Locate the cell with the specified text and output its [X, Y] center coordinate. 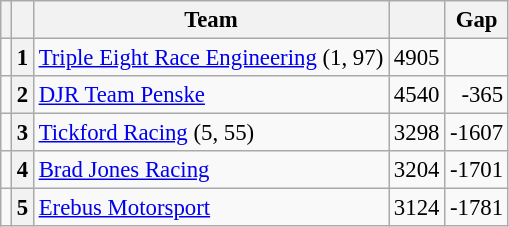
4905 [417, 58]
Gap [477, 20]
Team [210, 20]
-365 [477, 95]
Triple Eight Race Engineering (1, 97) [210, 58]
Brad Jones Racing [210, 170]
Tickford Racing (5, 55) [210, 133]
2 [22, 95]
3298 [417, 133]
3124 [417, 208]
DJR Team Penske [210, 95]
-1701 [477, 170]
1 [22, 58]
3 [22, 133]
-1607 [477, 133]
4540 [417, 95]
Erebus Motorsport [210, 208]
3204 [417, 170]
5 [22, 208]
-1781 [477, 208]
4 [22, 170]
